Provide the [x, y] coordinate of the cell's center where the given text is located.  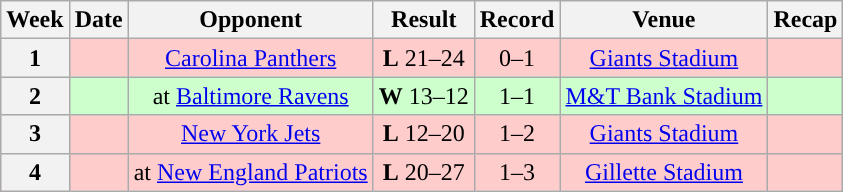
Opponent [250, 20]
Result [424, 20]
at New England Patriots [250, 172]
Venue [664, 20]
at Baltimore Ravens [250, 96]
1–3 [517, 172]
1–2 [517, 134]
M&T Bank Stadium [664, 96]
0–1 [517, 58]
1 [35, 58]
3 [35, 134]
New York Jets [250, 134]
1–1 [517, 96]
L 21–24 [424, 58]
L 20–27 [424, 172]
Gillette Stadium [664, 172]
2 [35, 96]
W 13–12 [424, 96]
Date [98, 20]
Carolina Panthers [250, 58]
4 [35, 172]
Record [517, 20]
Recap [806, 20]
Week [35, 20]
L 12–20 [424, 134]
